Capture the cell that displays the provided text and extract its (X, Y) central coordinate. 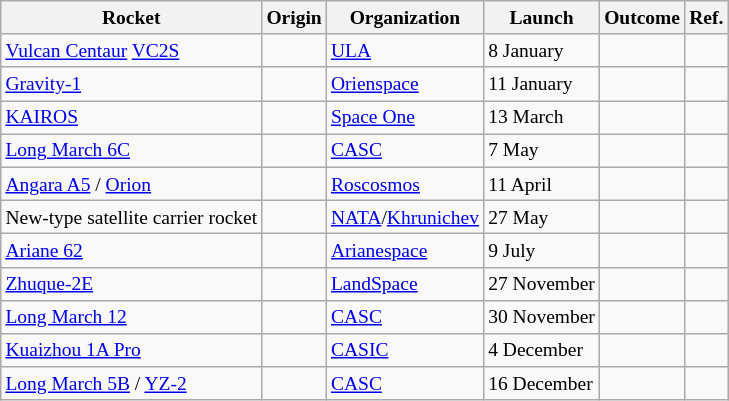
Roscosmos (404, 184)
Rocket (132, 18)
Organization (404, 18)
Arianespace (404, 250)
Long March 5B / YZ-2 (132, 384)
Ref. (706, 18)
7 May (542, 150)
Gravity-1 (132, 84)
27 May (542, 216)
Launch (542, 18)
Space One (404, 118)
Long March 6C (132, 150)
Ariane 62 (132, 250)
KAIROS (132, 118)
Outcome (642, 18)
Angara A5 / Orion (132, 184)
Zhuque-2E (132, 284)
11 January (542, 84)
Orienspace (404, 84)
16 December (542, 384)
13 March (542, 118)
Kuaizhou 1A Pro (132, 350)
Origin (294, 18)
ULA (404, 50)
30 November (542, 316)
Vulcan Centaur VC2S (132, 50)
9 July (542, 250)
New-type satellite carrier rocket (132, 216)
LandSpace (404, 284)
11 April (542, 184)
NATA/Khrunichev (404, 216)
8 January (542, 50)
CASIC (404, 350)
4 December (542, 350)
Long March 12 (132, 316)
27 November (542, 284)
